Capture the cell that displays the provided text and extract its (x, y) central coordinate. 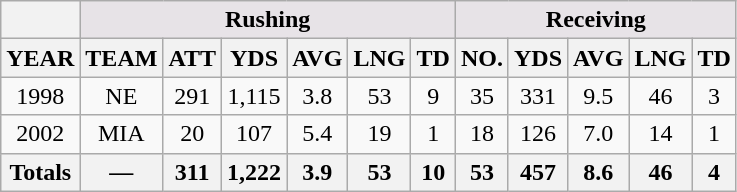
8.6 (598, 172)
3.9 (318, 172)
YEAR (40, 58)
9.5 (598, 96)
7.0 (598, 134)
35 (482, 96)
Totals (40, 172)
107 (254, 134)
ATT (192, 58)
TEAM (122, 58)
2002 (40, 134)
3 (714, 96)
457 (538, 172)
1,115 (254, 96)
1998 (40, 96)
NE (122, 96)
4 (714, 172)
1,222 (254, 172)
14 (660, 134)
19 (380, 134)
Rushing (268, 20)
291 (192, 96)
311 (192, 172)
126 (538, 134)
3.8 (318, 96)
5.4 (318, 134)
Receiving (596, 20)
331 (538, 96)
10 (433, 172)
— (122, 172)
9 (433, 96)
18 (482, 134)
20 (192, 134)
MIA (122, 134)
NO. (482, 58)
